Search for the cell housing the specified text and yield its (X, Y) center coordinate. 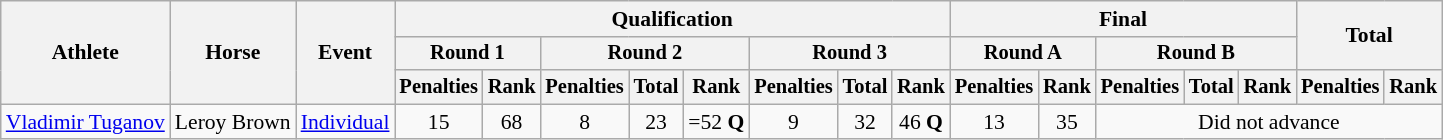
Round B (1196, 54)
8 (584, 122)
Round 1 (467, 54)
Vladimir Tuganov (86, 122)
Round 2 (644, 54)
35 (1067, 122)
Did not advance (1269, 122)
Qualification (672, 19)
32 (866, 122)
13 (994, 122)
Horse (233, 52)
9 (793, 122)
15 (438, 122)
46 Q (921, 122)
=52 Q (716, 122)
Final (1123, 19)
Athlete (86, 52)
Individual (346, 122)
Leroy Brown (233, 122)
23 (656, 122)
68 (512, 122)
Round 3 (849, 54)
Event (346, 52)
Round A (1023, 54)
